Return the (X, Y) coordinate for the center point of the cell that contains the specified text.  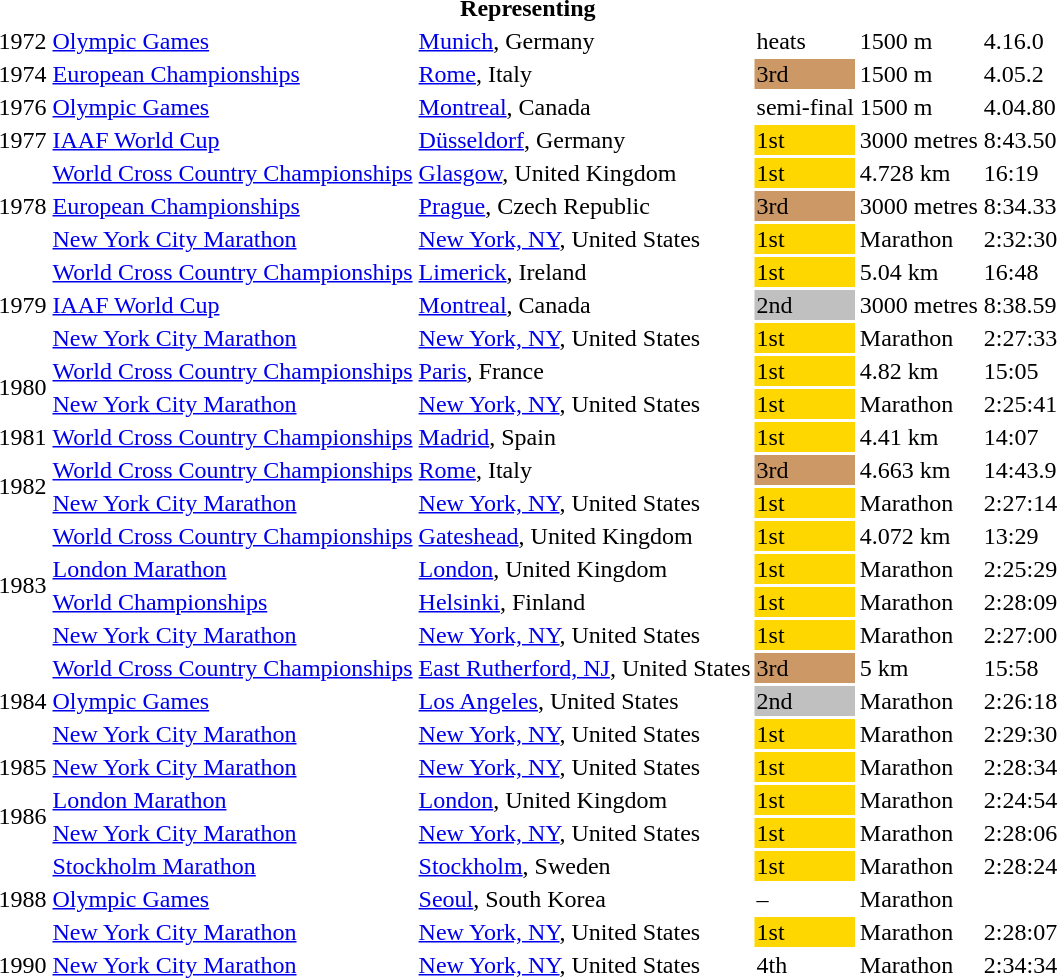
5 km (918, 668)
Munich, Germany (584, 41)
4.41 km (918, 437)
Limerick, Ireland (584, 272)
Glasgow, United Kingdom (584, 173)
Stockholm Marathon (232, 866)
Madrid, Spain (584, 437)
Paris, France (584, 371)
Los Angeles, United States (584, 701)
semi-final (805, 107)
World Championships (232, 602)
Gateshead, United Kingdom (584, 536)
Düsseldorf, Germany (584, 140)
4.663 km (918, 470)
East Rutherford, NJ, United States (584, 668)
4.072 km (918, 536)
Seoul, South Korea (584, 899)
– (805, 899)
Helsinki, Finland (584, 602)
Stockholm, Sweden (584, 866)
heats (805, 41)
4.728 km (918, 173)
4.82 km (918, 371)
Prague, Czech Republic (584, 206)
5.04 km (918, 272)
